Return the [X, Y] coordinate for the center point of the cell that contains the specified text.  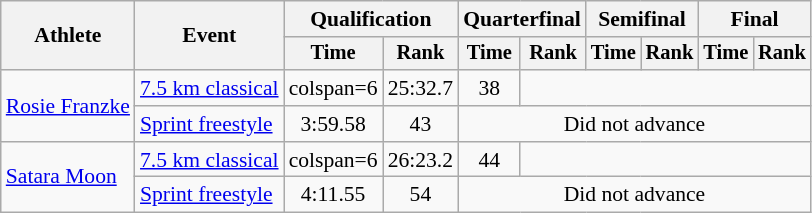
Athlete [68, 36]
Quarterfinal [522, 19]
43 [420, 124]
Rosie Franzke [68, 106]
Satara Moon [68, 178]
4:11.55 [334, 195]
Event [210, 36]
25:32.7 [420, 88]
26:23.2 [420, 160]
Qualification [372, 19]
44 [489, 160]
54 [420, 195]
Semifinal [642, 19]
3:59.58 [334, 124]
38 [489, 88]
Final [754, 19]
